Capture the cell that displays the provided text and extract its (x, y) central coordinate. 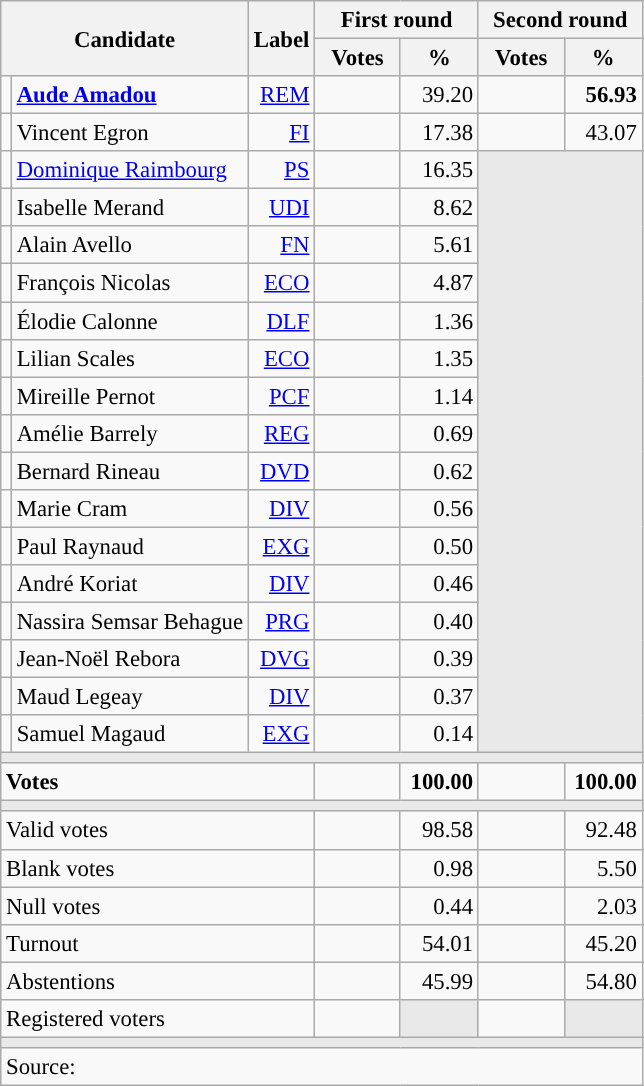
Lilian Scales (130, 358)
REM (281, 95)
UDI (281, 208)
98.58 (439, 831)
0.40 (439, 621)
1.14 (439, 396)
Amélie Barrely (130, 433)
54.80 (603, 981)
16.35 (439, 170)
Blank votes (158, 868)
PRG (281, 621)
4.87 (439, 283)
39.20 (439, 95)
0.46 (439, 584)
5.50 (603, 868)
8.62 (439, 208)
Aude Amadou (130, 95)
Registered voters (158, 1019)
54.01 (439, 943)
Turnout (158, 943)
Candidate (125, 38)
DVD (281, 471)
0.56 (439, 509)
FI (281, 133)
First round (397, 20)
Maud Legeay (130, 697)
FN (281, 245)
0.14 (439, 734)
DLF (281, 321)
Abstentions (158, 981)
0.44 (439, 906)
Samuel Magaud (130, 734)
Dominique Raimbourg (130, 170)
Vincent Egron (130, 133)
5.61 (439, 245)
0.98 (439, 868)
0.62 (439, 471)
56.93 (603, 95)
DVG (281, 659)
Second round (560, 20)
Null votes (158, 906)
Jean-Noël Rebora (130, 659)
Source: (322, 1067)
45.99 (439, 981)
1.35 (439, 358)
Élodie Calonne (130, 321)
Nassira Semsar Behague (130, 621)
0.37 (439, 697)
André Koriat (130, 584)
PCF (281, 396)
Paul Raynaud (130, 546)
Marie Cram (130, 509)
17.38 (439, 133)
REG (281, 433)
PS (281, 170)
Isabelle Merand (130, 208)
0.39 (439, 659)
Alain Avello (130, 245)
0.50 (439, 546)
Bernard Rineau (130, 471)
43.07 (603, 133)
1.36 (439, 321)
45.20 (603, 943)
0.69 (439, 433)
Valid votes (158, 831)
François Nicolas (130, 283)
Mireille Pernot (130, 396)
Label (281, 38)
92.48 (603, 831)
2.03 (603, 906)
